Return the [x, y] coordinate for the center point of the cell that contains the specified text.  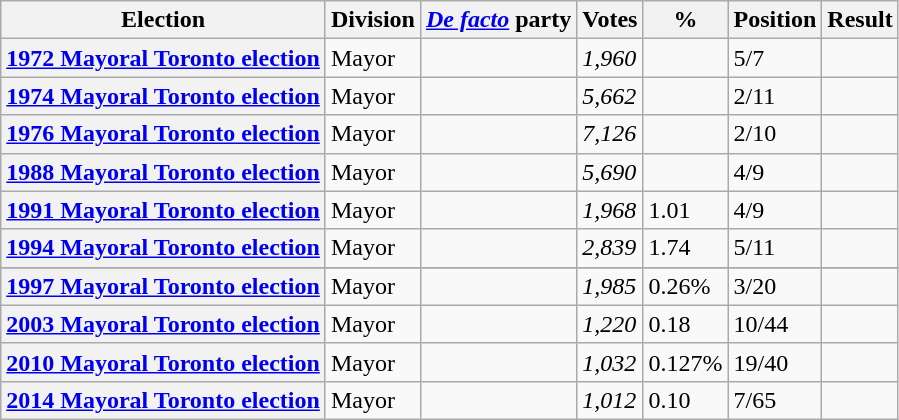
19/40 [775, 362]
Votes [610, 20]
0.18 [686, 324]
0.26% [686, 286]
1,220 [610, 324]
1994 Mayoral Toronto election [164, 248]
2014 Mayoral Toronto election [164, 400]
1,960 [610, 58]
1988 Mayoral Toronto election [164, 172]
5,690 [610, 172]
2/11 [775, 96]
1997 Mayoral Toronto election [164, 286]
1976 Mayoral Toronto election [164, 134]
7/65 [775, 400]
1,012 [610, 400]
1972 Mayoral Toronto election [164, 58]
2/10 [775, 134]
Position [775, 20]
Result [860, 20]
0.127% [686, 362]
% [686, 20]
7,126 [610, 134]
3/20 [775, 286]
1991 Mayoral Toronto election [164, 210]
1,032 [610, 362]
10/44 [775, 324]
2003 Mayoral Toronto election [164, 324]
2010 Mayoral Toronto election [164, 362]
5/7 [775, 58]
1,985 [610, 286]
1.74 [686, 248]
De facto party [498, 20]
5,662 [610, 96]
2,839 [610, 248]
1974 Mayoral Toronto election [164, 96]
1,968 [610, 210]
5/11 [775, 248]
0.10 [686, 400]
Division [372, 20]
Election [164, 20]
1.01 [686, 210]
